Extract the [X, Y] coordinate from the center of the cell holding the provided text.  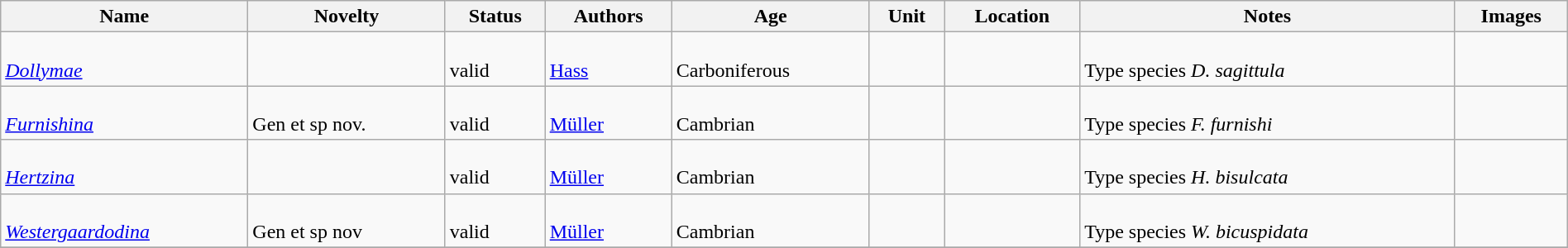
Location [1012, 17]
Age [771, 17]
Images [1511, 17]
Carboniferous [771, 60]
Gen et sp nov. [347, 112]
Hass [609, 60]
Novelty [347, 17]
Unit [906, 17]
Hertzina [124, 167]
Notes [1268, 17]
Status [495, 17]
Name [124, 17]
Type species W. bicuspidata [1268, 220]
Type species D. sagittula [1268, 60]
Westergaardodina [124, 220]
Dollymae [124, 60]
Furnishina [124, 112]
Type species H. bisulcata [1268, 167]
Type species F. furnishi [1268, 112]
Authors [609, 17]
Gen et sp nov [347, 220]
